Return the [X, Y] coordinate for the center point of the cell that contains the specified text.  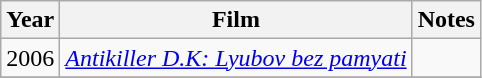
Year [30, 20]
Notes [446, 20]
2006 [30, 58]
Antikiller D.K: Lyubov bez pamyati [236, 58]
Film [236, 20]
